Detect which cell encompasses the target text, then output its [X, Y] center coordinate. 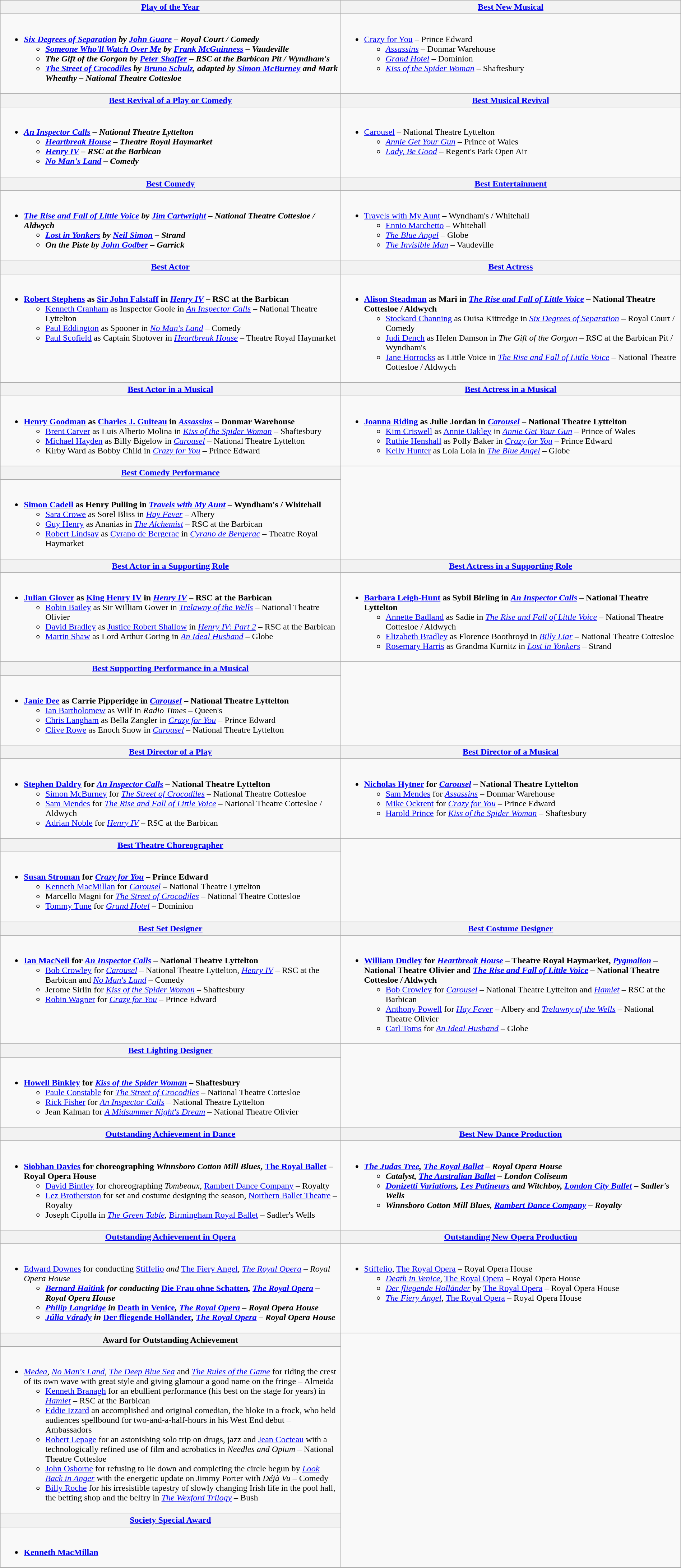
Best Comedy [170, 184]
An Inspector Calls – National Theatre LytteltonHeartbreak House – Theatre Royal HaymarketHenry IV – RSC at the BarbicanNo Man's Land – Comedy [170, 142]
Crazy for You – Prince EdwardAssassins – Donmar WarehouseGrand Hotel – DominionKiss of the Spider Woman – Shaftesbury [511, 54]
Carousel – National Theatre LytteltonAnnie Get Your Gun – Prince of WalesLady, Be Good – Regent's Park Open Air [511, 142]
Best Actress [511, 267]
Play of the Year [170, 7]
Best Director of a Musical [511, 752]
Best Costume Designer [511, 928]
Best Actor [170, 267]
Best Actress in a Musical [511, 389]
Best Supporting Performance in a Musical [170, 669]
Best Actress in a Supporting Role [511, 566]
Best New Dance Production [511, 1134]
Travels with My Aunt – Wyndham's / WhitehallEnnio Marchetto – WhitehallThe Blue Angel – GlobeThe Invisible Man – Vaudeville [511, 225]
Best Actor in a Musical [170, 389]
Award for Outstanding Achievement [170, 1340]
Best Musical Revival [511, 100]
Best Set Designer [170, 928]
Best Comedy Performance [170, 472]
Best New Musical [511, 7]
Kenneth MacMillan [170, 1547]
Outstanding New Opera Production [511, 1237]
Best Theatre Choreographer [170, 845]
Society Special Award [170, 1520]
Best Actor in a Supporting Role [170, 566]
Best Lighting Designer [170, 1051]
Outstanding Achievement in Opera [170, 1237]
Best Revival of a Play or Comedy [170, 100]
Best Director of a Play [170, 752]
Best Entertainment [511, 184]
Outstanding Achievement in Dance [170, 1134]
